Provide the [x, y] coordinate of the cell's center where the given text is located.  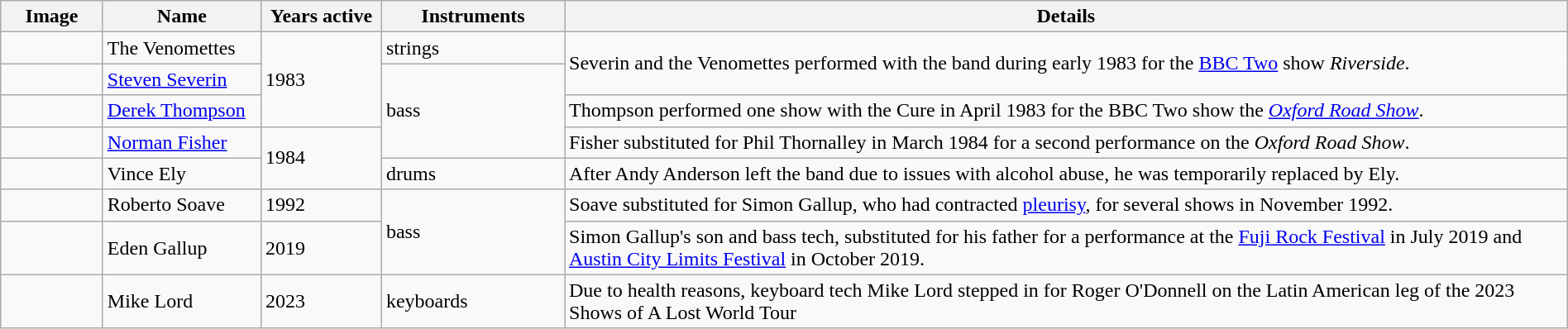
Years active [321, 17]
Eden Gallup [182, 248]
Thompson performed one show with the Cure in April 1983 for the BBC Two show the Oxford Road Show. [1065, 111]
Roberto Soave [182, 205]
1984 [321, 158]
Image [52, 17]
Norman Fisher [182, 142]
Instruments [473, 17]
1992 [321, 205]
Steven Severin [182, 79]
2019 [321, 248]
1983 [321, 79]
After Andy Anderson left the band due to issues with alcohol abuse, he was temporarily replaced by Ely. [1065, 174]
Name [182, 17]
Derek Thompson [182, 111]
Due to health reasons, keyboard tech Mike Lord stepped in for Roger O'Donnell on the Latin American leg of the 2023 Shows of A Lost World Tour [1065, 301]
The Venomettes [182, 48]
Soave substituted for Simon Gallup, who had contracted pleurisy, for several shows in November 1992. [1065, 205]
Vince Ely [182, 174]
strings [473, 48]
Details [1065, 17]
Fisher substituted for Phil Thornalley in March 1984 for a second performance on the Oxford Road Show. [1065, 142]
Severin and the Venomettes performed with the band during early 1983 for the BBC Two show Riverside. [1065, 64]
drums [473, 174]
Mike Lord [182, 301]
keyboards [473, 301]
2023 [321, 301]
